Provide the [x, y] coordinate of the cell's center where the given text is located.  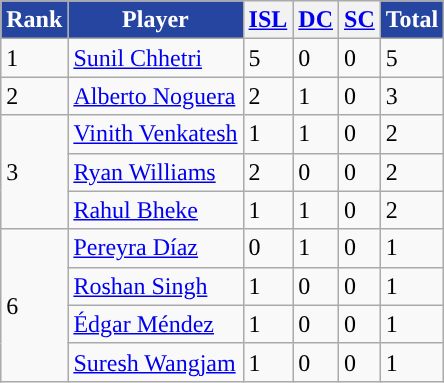
Sunil Chhetri [156, 58]
Total [412, 20]
6 [34, 305]
Édgar Méndez [156, 324]
Player [156, 20]
Rank [34, 20]
Suresh Wangjam [156, 362]
Alberto Noguera [156, 96]
Vinith Venkatesh [156, 134]
Ryan Williams [156, 172]
ISL [268, 20]
Roshan Singh [156, 286]
DC [316, 20]
Pereyra Díaz [156, 248]
Rahul Bheke [156, 210]
SC [360, 20]
